Scan for the cell matching the given text and deliver its [X, Y] coordinate at center. 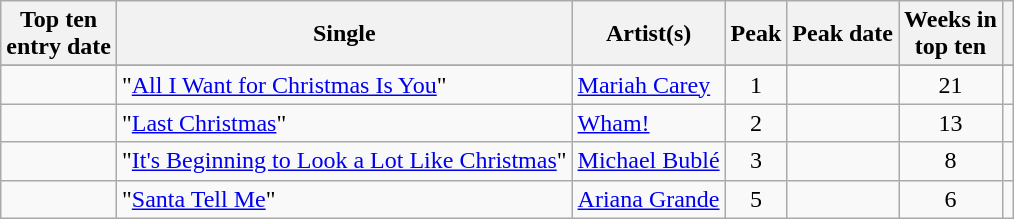
"Santa Tell Me" [344, 199]
Peak date [843, 34]
Single [344, 34]
2 [756, 123]
"All I Want for Christmas Is You" [344, 85]
5 [756, 199]
Ariana Grande [648, 199]
Mariah Carey [648, 85]
Michael Bublé [648, 161]
Peak [756, 34]
8 [951, 161]
6 [951, 199]
21 [951, 85]
Artist(s) [648, 34]
13 [951, 123]
1 [756, 85]
Top tenentry date [59, 34]
Wham! [648, 123]
"Last Christmas" [344, 123]
Weeks intop ten [951, 34]
3 [756, 161]
"It's Beginning to Look a Lot Like Christmas" [344, 161]
